Capture the cell that displays the provided text and extract its (x, y) central coordinate. 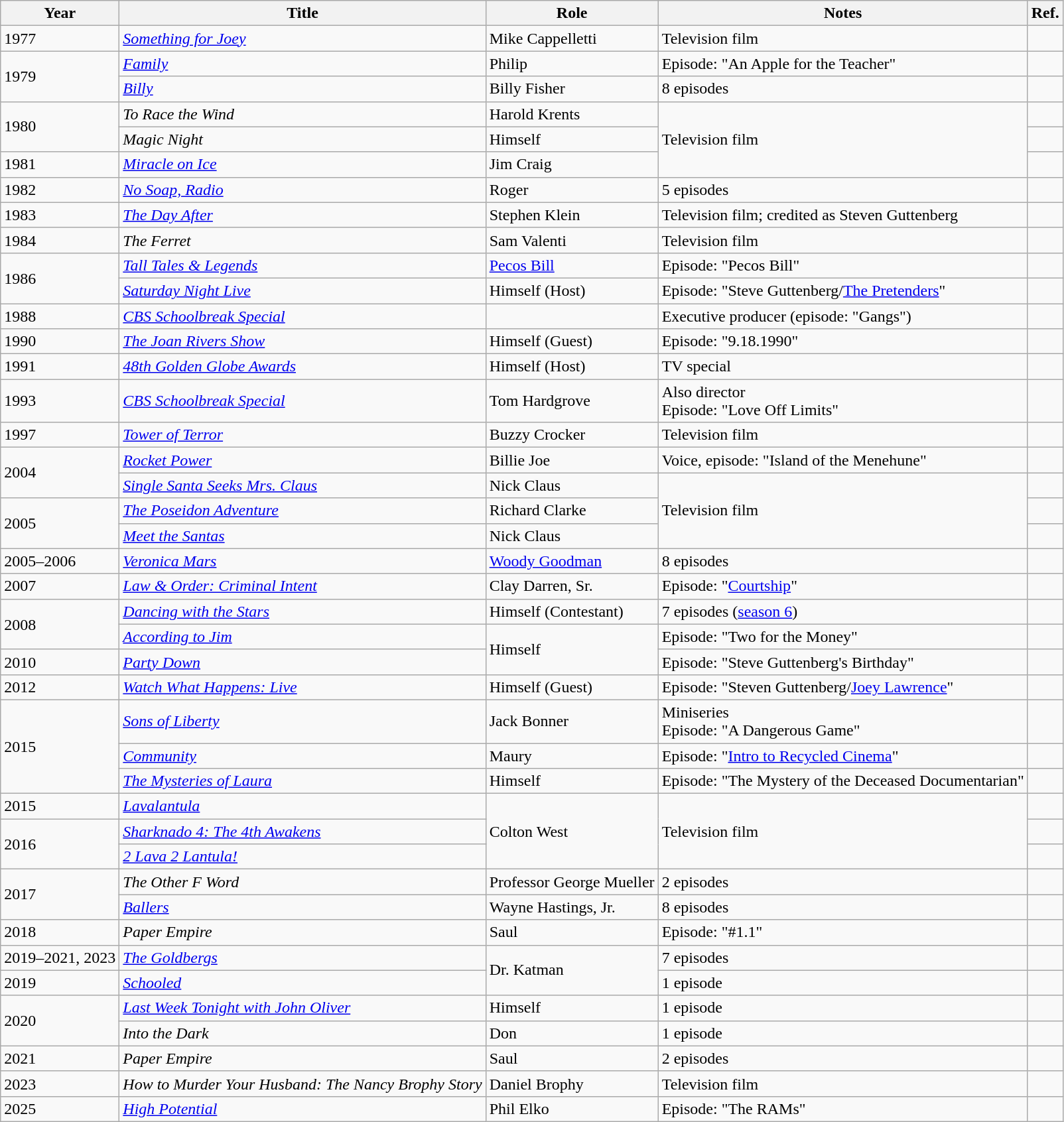
Veronica Mars (302, 561)
Episode: "The Mystery of the Deceased Documentarian" (842, 781)
Single Santa Seeks Mrs. Claus (302, 485)
1984 (60, 240)
Episode: "An Apple for the Teacher" (842, 64)
Meet the Santas (302, 536)
Executive producer (episode: "Gangs") (842, 316)
Rocket Power (302, 460)
Community (302, 755)
TV special (842, 367)
1983 (60, 215)
Maury (572, 755)
48th Golden Globe Awards (302, 367)
Jim Craig (572, 164)
2005–2006 (60, 561)
1993 (60, 401)
Episode: "Steve Guttenberg's Birthday" (842, 662)
MiniseriesEpisode: "A Dangerous Game" (842, 721)
According to Jim (302, 637)
Tom Hardgrove (572, 401)
Professor George Mueller (572, 882)
2005 (60, 523)
Himself (Contestant) (572, 611)
2008 (60, 624)
Buzzy Crocker (572, 435)
The Day After (302, 215)
Into the Dark (302, 1033)
Family (302, 64)
Sharknado 4: The 4th Awakens (302, 832)
Episode: "The RAMs" (842, 1109)
Tower of Terror (302, 435)
1997 (60, 435)
Don (572, 1033)
Magic Night (302, 139)
Billy Fisher (572, 89)
Colton West (572, 832)
2016 (60, 844)
2004 (60, 473)
Episode: "Two for the Money" (842, 637)
1991 (60, 367)
Stephen Klein (572, 215)
Last Week Tonight with John Oliver (302, 1008)
Year (60, 13)
Episode: "9.18.1990" (842, 342)
2023 (60, 1084)
Watch What Happens: Live (302, 687)
Mike Cappelletti (572, 38)
Lavalantula (302, 806)
Richard Clarke (572, 511)
2 Lava 2 Lantula! (302, 857)
1982 (60, 190)
Harold Krents (572, 114)
1988 (60, 316)
Party Down (302, 662)
Episode: "Intro to Recycled Cinema" (842, 755)
2017 (60, 895)
Television film; credited as Steven Guttenberg (842, 215)
2025 (60, 1109)
Title (302, 13)
Schooled (302, 983)
Sam Valenti (572, 240)
Law & Order: Criminal Intent (302, 586)
1980 (60, 127)
Notes (842, 13)
7 episodes (season 6) (842, 611)
Sons of Liberty (302, 721)
The Other F Word (302, 882)
Dancing with the Stars (302, 611)
The Goldbergs (302, 958)
Role (572, 13)
High Potential (302, 1109)
2019 (60, 983)
2010 (60, 662)
1986 (60, 278)
To Race the Wind (302, 114)
1990 (60, 342)
Jack Bonner (572, 721)
Billy (302, 89)
Also directorEpisode: "Love Off Limits" (842, 401)
Ref. (1045, 13)
Saturday Night Live (302, 290)
Voice, episode: "Island of the Menehune" (842, 460)
Phil Elko (572, 1109)
2007 (60, 586)
7 episodes (842, 958)
Billie Joe (572, 460)
The Mysteries of Laura (302, 781)
2019–2021, 2023 (60, 958)
1979 (60, 76)
The Ferret (302, 240)
5 episodes (842, 190)
Tall Tales & Legends (302, 265)
Episode: "Pecos Bill" (842, 265)
Clay Darren, Sr. (572, 586)
Episode: "Steve Guttenberg/The Pretenders" (842, 290)
Miracle on Ice (302, 164)
Woody Goodman (572, 561)
Daniel Brophy (572, 1084)
Ballers (302, 907)
The Poseidon Adventure (302, 511)
Pecos Bill (572, 265)
Episode: "Steven Guttenberg/Joey Lawrence" (842, 687)
Wayne Hastings, Jr. (572, 907)
Something for Joey (302, 38)
2020 (60, 1021)
Roger (572, 190)
1977 (60, 38)
2021 (60, 1058)
2018 (60, 932)
1981 (60, 164)
2012 (60, 687)
Episode: "Courtship" (842, 586)
How to Murder Your Husband: The Nancy Brophy Story (302, 1084)
Dr. Katman (572, 970)
The Joan Rivers Show (302, 342)
No Soap, Radio (302, 190)
Philip (572, 64)
Episode: "#1.1" (842, 932)
